Provide the [X, Y] coordinate of the cell's center where the given text is located.  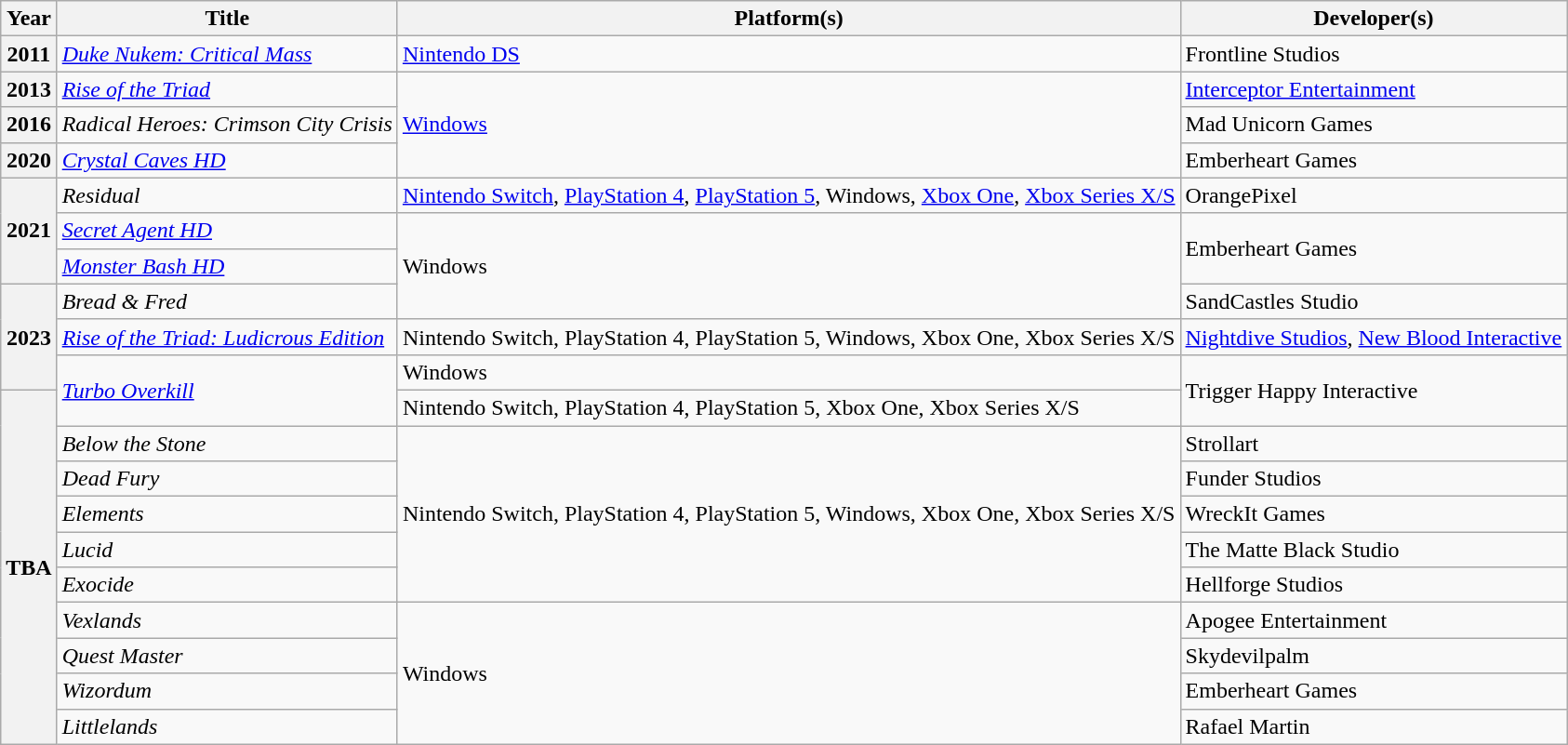
Wizordum [227, 691]
WreckIt Games [1374, 514]
Bread & Fred [227, 301]
Crystal Caves HD [227, 160]
Monster Bash HD [227, 266]
Below the Stone [227, 444]
Title [227, 19]
2020 [29, 160]
Nintendo Switch, PlayStation 4, PlayStation 5, Xbox One, Xbox Series X/S [789, 407]
Year [29, 19]
2013 [29, 89]
Strollart [1374, 444]
TBA [29, 567]
Apogee Entertainment [1374, 620]
Rise of the Triad [227, 89]
Vexlands [227, 620]
Quest Master [227, 656]
Littlelands [227, 726]
Interceptor Entertainment [1374, 89]
2021 [29, 231]
Nintendo DS [789, 54]
Rise of the Triad: Ludicrous Edition [227, 337]
Frontline Studios [1374, 54]
Secret Agent HD [227, 231]
Elements [227, 514]
The Matte Black Studio [1374, 550]
OrangePixel [1374, 195]
Radical Heroes: Crimson City Crisis [227, 125]
Exocide [227, 585]
Mad Unicorn Games [1374, 125]
2023 [29, 337]
Trigger Happy Interactive [1374, 390]
Dead Fury [227, 479]
Residual [227, 195]
Hellforge Studios [1374, 585]
Rafael Martin [1374, 726]
2011 [29, 54]
Platform(s) [789, 19]
Duke Nukem: Critical Mass [227, 54]
Funder Studios [1374, 479]
2016 [29, 125]
SandCastles Studio [1374, 301]
Nightdive Studios, New Blood Interactive [1374, 337]
Lucid [227, 550]
Developer(s) [1374, 19]
Turbo Overkill [227, 390]
Skydevilpalm [1374, 656]
